Find where the given text appears and provide that cell's center as (x, y) coordinate. 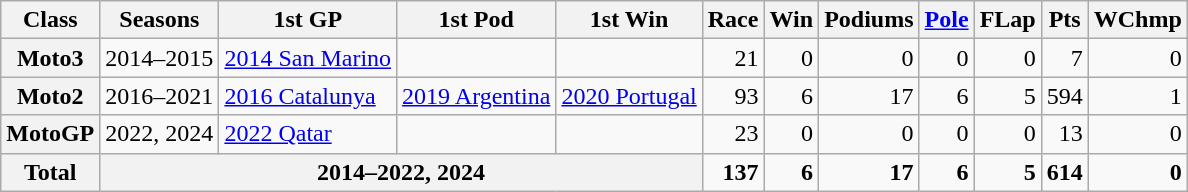
Win (792, 20)
614 (1064, 172)
Podiums (869, 20)
Total (50, 172)
137 (733, 172)
Moto2 (50, 96)
MotoGP (50, 134)
2014 San Marino (308, 58)
Pole (946, 20)
2016 Catalunya (308, 96)
WChmp (1138, 20)
2019 Argentina (476, 96)
2014–2015 (160, 58)
1st Pod (476, 20)
1st GP (308, 20)
Race (733, 20)
2014–2022, 2024 (401, 172)
Pts (1064, 20)
Class (50, 20)
2016–2021 (160, 96)
13 (1064, 134)
FLap (1008, 20)
Moto3 (50, 58)
Seasons (160, 20)
23 (733, 134)
2020 Portugal (629, 96)
7 (1064, 58)
93 (733, 96)
2022, 2024 (160, 134)
594 (1064, 96)
1st Win (629, 20)
21 (733, 58)
2022 Qatar (308, 134)
1 (1138, 96)
